Locate the cell with the specified text and output its [x, y] center coordinate. 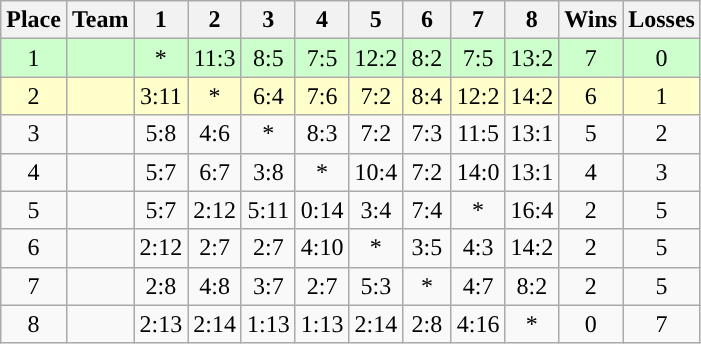
10:4 [376, 172]
4:6 [215, 134]
4:16 [478, 324]
8:5 [268, 58]
11:5 [478, 134]
4:3 [478, 248]
3:4 [376, 210]
6:7 [215, 172]
4:8 [215, 286]
5:3 [376, 286]
4:10 [322, 248]
2:13 [161, 324]
14:0 [478, 172]
Losses [662, 20]
3:11 [161, 96]
7:3 [428, 134]
Place [34, 20]
11:3 [215, 58]
7:4 [428, 210]
8:3 [322, 134]
Wins [591, 20]
13:2 [532, 58]
Team [100, 20]
4:7 [478, 286]
16:4 [532, 210]
5:8 [161, 134]
3:5 [428, 248]
5:11 [268, 210]
6:4 [268, 96]
3:8 [268, 172]
0:14 [322, 210]
7:6 [322, 96]
3:7 [268, 286]
8:4 [428, 96]
